Capture the cell that displays the provided text and extract its [x, y] central coordinate. 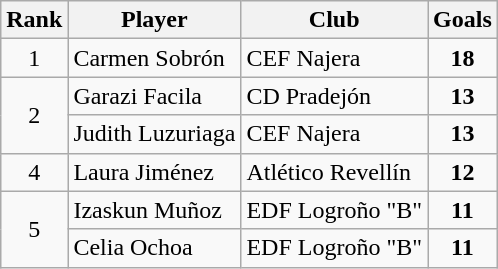
Rank [34, 20]
Player [154, 20]
Izaskun Muñoz [154, 210]
Garazi Facila [154, 96]
4 [34, 172]
12 [463, 172]
Carmen Sobrón [154, 58]
CD Pradejón [334, 96]
5 [34, 229]
Celia Ochoa [154, 248]
1 [34, 58]
2 [34, 115]
Goals [463, 20]
Atlético Revellín [334, 172]
Laura Jiménez [154, 172]
Club [334, 20]
18 [463, 58]
Judith Luzuriaga [154, 134]
